From the cell containing the given text, extract its center point as (x, y) coordinate. 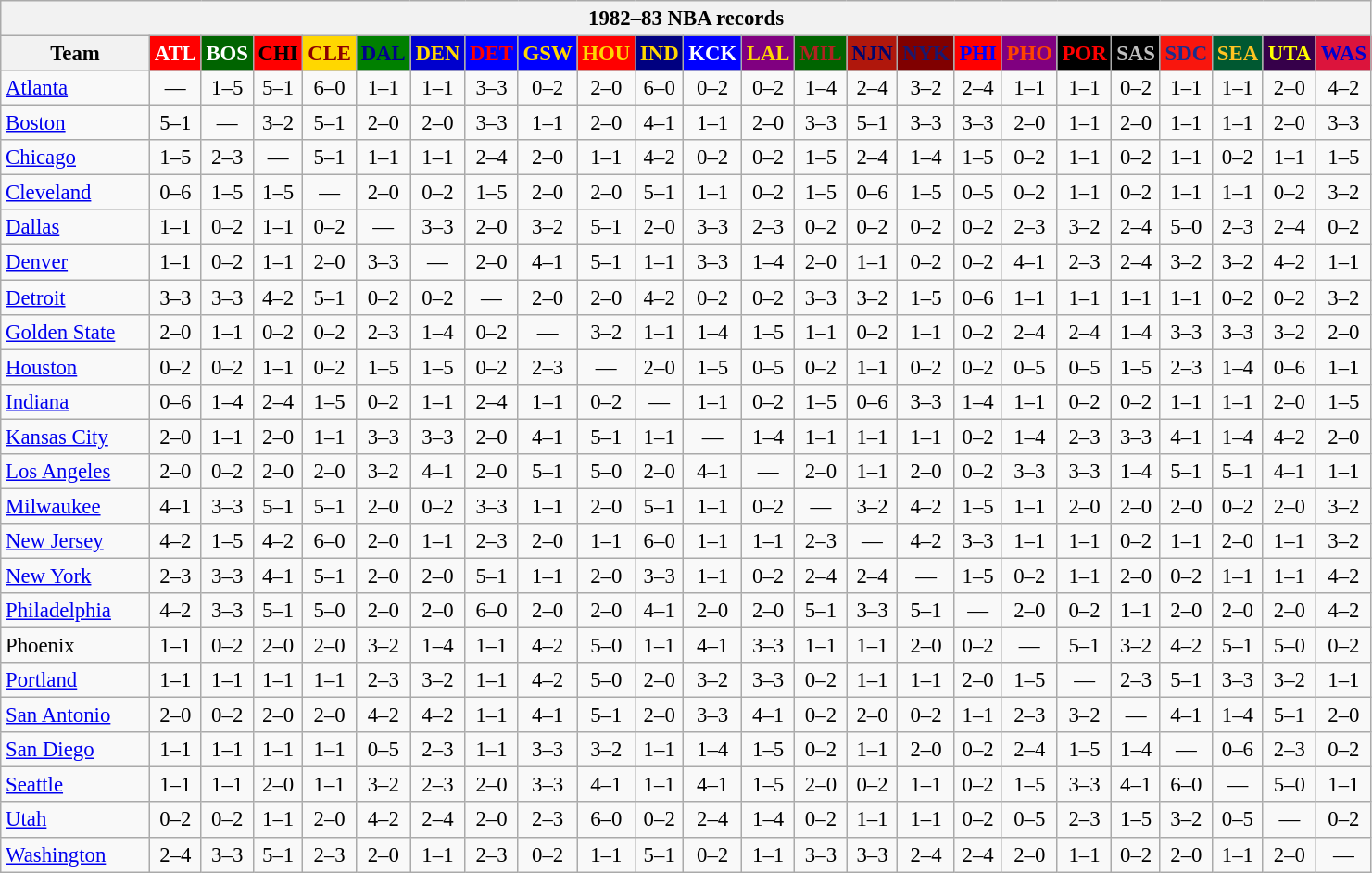
Portland (76, 680)
WAS (1343, 54)
Kansas City (76, 436)
Seattle (76, 785)
SAS (1136, 54)
BOS (227, 54)
1982–83 NBA records (686, 19)
DET (491, 54)
San Antonio (76, 715)
PHI (978, 54)
Philadelphia (76, 611)
GSW (548, 54)
Dallas (76, 227)
DEN (437, 54)
CHI (278, 54)
New Jersey (76, 541)
Team (76, 54)
Detroit (76, 297)
SDC (1186, 54)
Los Angeles (76, 472)
Cleveland (76, 193)
CLE (330, 54)
DAL (384, 54)
Indiana (76, 401)
UTA (1290, 54)
NYK (926, 54)
Atlanta (76, 88)
Denver (76, 262)
Houston (76, 367)
MIL (821, 54)
San Diego (76, 750)
KCK (713, 54)
POR (1084, 54)
ATL (175, 54)
Boston (76, 123)
Washington (76, 854)
NJN (873, 54)
IND (660, 54)
Utah (76, 820)
Phoenix (76, 646)
HOU (606, 54)
Milwaukee (76, 506)
Golden State (76, 332)
PHO (1029, 54)
LAL (767, 54)
Chicago (76, 158)
SEA (1238, 54)
New York (76, 576)
